Determine the [x, y] coordinate at the center of the cell enclosing the given text.  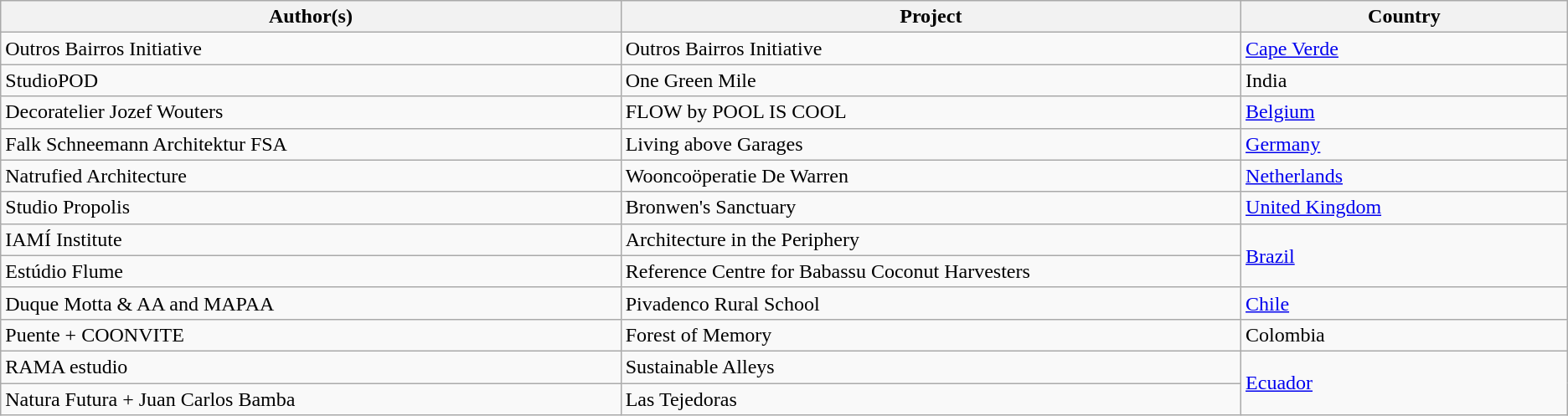
Wooncoöperatie De Warren [931, 176]
Brazil [1405, 255]
Country [1405, 17]
Pivadenco Rural School [931, 303]
Netherlands [1405, 176]
Falk Schneemann Architektur FSA [311, 144]
Forest of Memory [931, 335]
Chile [1405, 303]
Bronwen's Sanctuary [931, 208]
Belgium [1405, 112]
Germany [1405, 144]
Decoratelier Jozef Wouters [311, 112]
Living above Garages [931, 144]
Author(s) [311, 17]
Estúdio Flume [311, 271]
Architecture in the Periphery [931, 239]
Cape Verde [1405, 49]
FLOW by POOL IS COOL [931, 112]
Reference Centre for Babassu Coconut Harvesters [931, 271]
Puente + COONVITE [311, 335]
RAMA estudio [311, 367]
Colombia [1405, 335]
India [1405, 80]
Studio Propolis [311, 208]
Ecuador [1405, 383]
IAMÍ Institute [311, 239]
Natura Futura + Juan Carlos Bamba [311, 399]
United Kingdom [1405, 208]
StudioPOD [311, 80]
Las Tejedoras [931, 399]
Natrufied Architecture [311, 176]
Sustainable Alleys [931, 367]
Duque Motta & AA and MAPAA [311, 303]
Project [931, 17]
One Green Mile [931, 80]
